Provide the (x, y) coordinate of the cell's center where the given text is located.  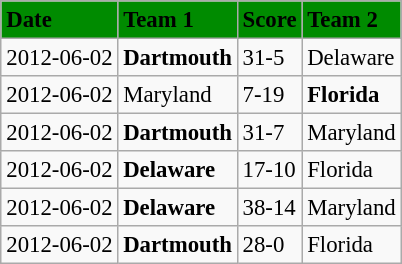
38-14 (270, 208)
28-0 (270, 245)
Team 1 (178, 20)
Score (270, 20)
17-10 (270, 170)
Team 2 (352, 20)
7-19 (270, 95)
Date (60, 20)
31-5 (270, 57)
31-7 (270, 133)
